Detect which cell encompasses the target text, then output its (X, Y) center coordinate. 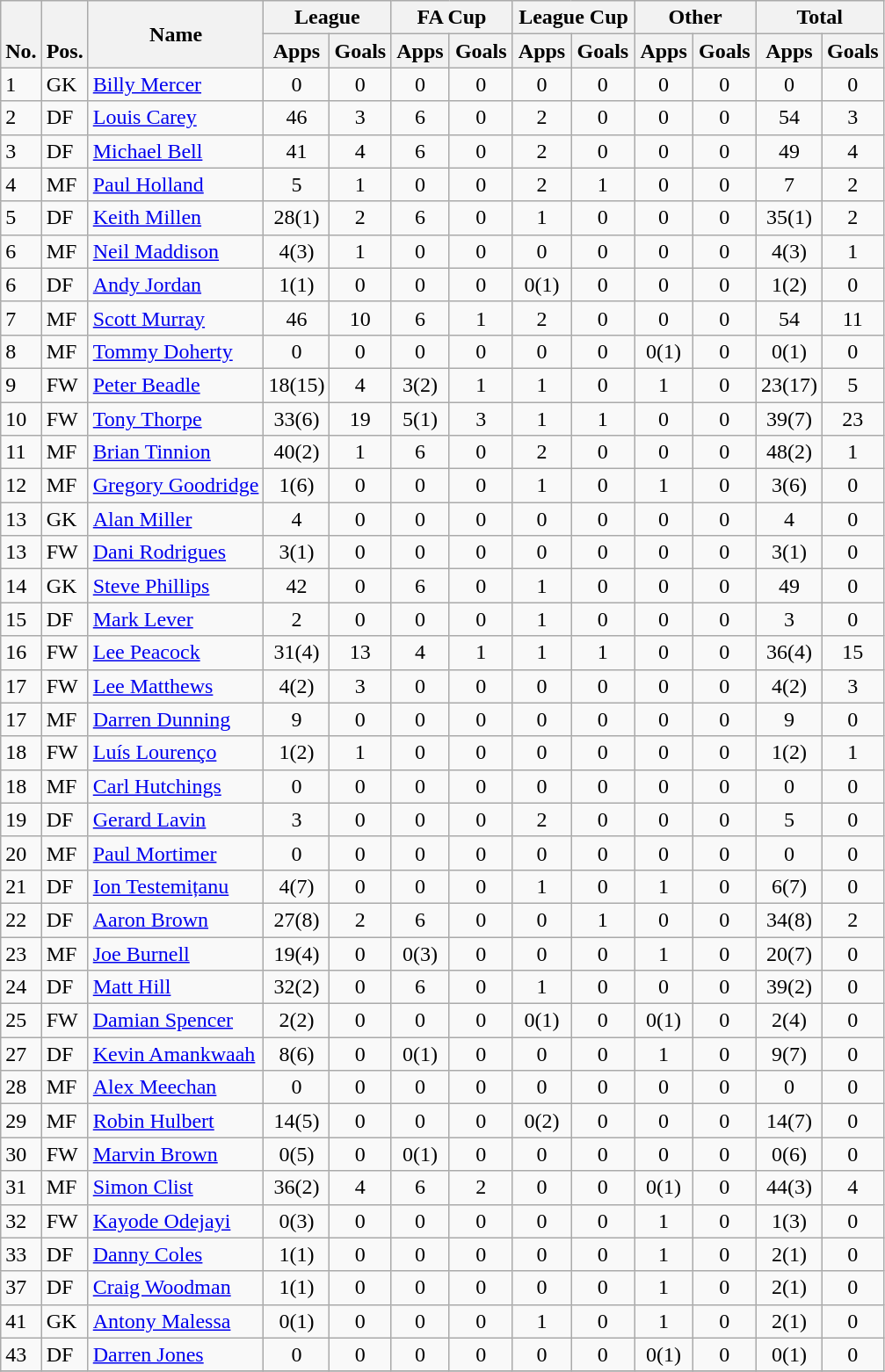
Louis Carey (176, 118)
32 (21, 1221)
39(2) (789, 987)
Craig Woodman (176, 1288)
Dani Rodrigues (176, 552)
20(7) (789, 953)
31 (21, 1188)
43 (21, 1354)
Total (819, 18)
1(3) (789, 1221)
18(15) (297, 385)
48(2) (789, 452)
39(7) (789, 419)
Mark Lever (176, 619)
19(4) (297, 953)
Gregory Goodridge (176, 486)
28(1) (297, 218)
Kevin Amankwaah (176, 1054)
Damian Spencer (176, 1021)
3(2) (420, 385)
4(7) (297, 886)
Pos. (65, 34)
Peter Beadle (176, 385)
14(7) (789, 1121)
0(2) (541, 1121)
2(4) (789, 1021)
9(7) (789, 1054)
30 (21, 1154)
Tony Thorpe (176, 419)
28 (21, 1087)
21 (21, 886)
Lee Peacock (176, 653)
Darren Jones (176, 1354)
League Cup (573, 18)
Andy Jordan (176, 285)
Darren Dunning (176, 719)
Paul Holland (176, 184)
12 (21, 486)
36(2) (297, 1188)
33 (21, 1254)
Billy Mercer (176, 84)
1(6) (297, 486)
27 (21, 1054)
Ion Testemițanu (176, 886)
0(6) (789, 1154)
Alan Miller (176, 519)
Name (176, 34)
34(8) (789, 920)
27(8) (297, 920)
League (327, 18)
Marvin Brown (176, 1154)
22 (21, 920)
Lee Matthews (176, 686)
14(5) (297, 1121)
Aaron Brown (176, 920)
Robin Hulbert (176, 1121)
37 (21, 1288)
No. (21, 34)
16 (21, 653)
20 (21, 853)
6(7) (789, 886)
5(1) (420, 419)
3(6) (789, 486)
Keith Millen (176, 218)
Brian Tinnion (176, 452)
23(17) (789, 385)
Simon Clist (176, 1188)
42 (297, 586)
8 (21, 351)
Neil Maddison (176, 251)
14 (21, 586)
31(4) (297, 653)
40(2) (297, 452)
Tommy Doherty (176, 351)
Alex Meechan (176, 1087)
Other (696, 18)
Kayode Odejayi (176, 1221)
Carl Hutchings (176, 786)
FA Cup (452, 18)
33(6) (297, 419)
Antony Malessa (176, 1321)
44(3) (789, 1188)
Steve Phillips (176, 586)
25 (21, 1021)
2(2) (297, 1021)
32(2) (297, 987)
Joe Burnell (176, 953)
Scott Murray (176, 318)
36(4) (789, 653)
Luís Lourenço (176, 753)
Danny Coles (176, 1254)
24 (21, 987)
Paul Mortimer (176, 853)
Gerard Lavin (176, 820)
8(6) (297, 1054)
Matt Hill (176, 987)
Michael Bell (176, 151)
29 (21, 1121)
0(5) (297, 1154)
35(1) (789, 218)
